Search for the cell housing the specified text and yield its [X, Y] center coordinate. 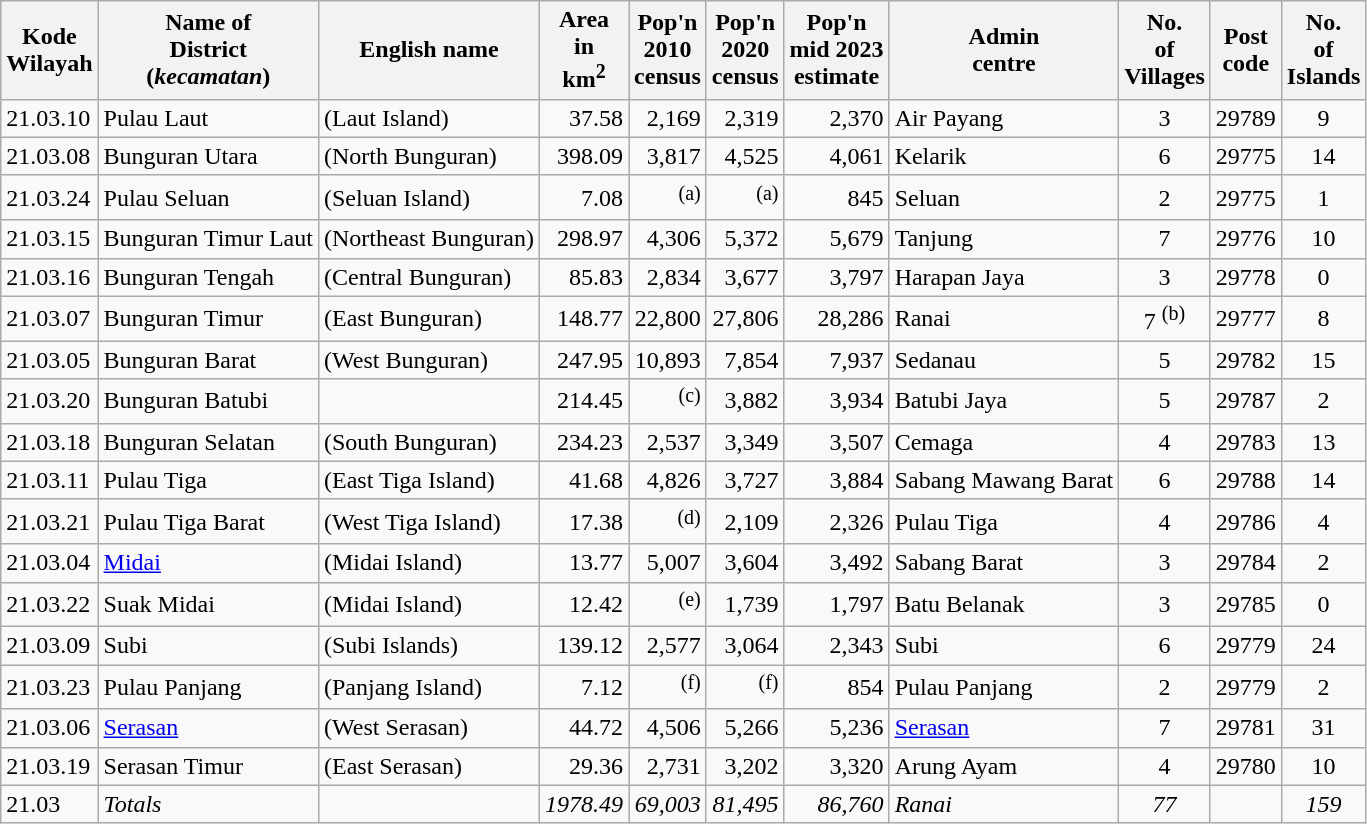
845 [836, 198]
(West Tiga Island) [428, 522]
28,286 [836, 318]
(Panjang Island) [428, 688]
21.03.24 [50, 198]
Pulau Tiga Barat [208, 522]
21.03.08 [50, 156]
13.77 [584, 563]
2,326 [836, 522]
4,306 [668, 239]
21.03.11 [50, 480]
Harapan Jaya [1004, 277]
No.of Villages [1165, 50]
854 [836, 688]
Batubi Jaya [1004, 402]
29778 [1246, 277]
13 [1323, 442]
21.03 [50, 804]
4,826 [668, 480]
21.03.05 [50, 360]
Bunguran Selatan [208, 442]
(e) [668, 604]
81,495 [745, 804]
Serasan Timur [208, 766]
3,882 [745, 402]
21.03.19 [50, 766]
2,834 [668, 277]
21.03.16 [50, 277]
41.68 [584, 480]
2,343 [836, 646]
Cemaga [1004, 442]
Suak Midai [208, 604]
15 [1323, 360]
247.95 [584, 360]
(Northeast Bunguran) [428, 239]
31 [1323, 728]
Postcode [1246, 50]
Tanjung [1004, 239]
(North Bunguran) [428, 156]
(South Bunguran) [428, 442]
(West Serasan) [428, 728]
21.03.15 [50, 239]
Bunguran Batubi [208, 402]
(East Tiga Island) [428, 480]
4,525 [745, 156]
29776 [1246, 239]
21.03.22 [50, 604]
(West Bunguran) [428, 360]
214.45 [584, 402]
Air Payang [1004, 118]
2,731 [668, 766]
(d) [668, 522]
29785 [1246, 604]
21.03.09 [50, 646]
12.42 [584, 604]
Arung Ayam [1004, 766]
139.12 [584, 646]
21.03.23 [50, 688]
21.03.10 [50, 118]
2,370 [836, 118]
4,061 [836, 156]
159 [1323, 804]
Bunguran Utara [208, 156]
29.36 [584, 766]
5,236 [836, 728]
37.58 [584, 118]
(Laut Island) [428, 118]
5,372 [745, 239]
1 [1323, 198]
29787 [1246, 402]
Sabang Mawang Barat [1004, 480]
29783 [1246, 442]
8 [1323, 318]
2,319 [745, 118]
10,893 [668, 360]
22,800 [668, 318]
3,320 [836, 766]
7,937 [836, 360]
29789 [1246, 118]
21.03.06 [50, 728]
29782 [1246, 360]
21.03.18 [50, 442]
2,577 [668, 646]
234.23 [584, 442]
29780 [1246, 766]
Pop'n2020census [745, 50]
3,507 [836, 442]
Midai [208, 563]
Bunguran Tengah [208, 277]
21.03.07 [50, 318]
3,202 [745, 766]
(East Serasan) [428, 766]
4,506 [668, 728]
298.97 [584, 239]
3,727 [745, 480]
21.03.21 [50, 522]
Name of District(kecamatan) [208, 50]
7.12 [584, 688]
7 (b) [1165, 318]
Seluan [1004, 198]
3,797 [836, 277]
Bunguran Timur [208, 318]
Kelarik [1004, 156]
3,604 [745, 563]
86,760 [836, 804]
Bunguran Barat [208, 360]
44.72 [584, 728]
Pulau Laut [208, 118]
Sabang Barat [1004, 563]
29788 [1246, 480]
Admincentre [1004, 50]
3,884 [836, 480]
69,003 [668, 804]
3,677 [745, 277]
1978.49 [584, 804]
29786 [1246, 522]
29781 [1246, 728]
1,797 [836, 604]
27,806 [745, 318]
Totals [208, 804]
(Subi Islands) [428, 646]
7,854 [745, 360]
Pop'n2010census [668, 50]
(Central Bunguran) [428, 277]
1,739 [745, 604]
17.38 [584, 522]
3,064 [745, 646]
9 [1323, 118]
Bunguran Timur Laut [208, 239]
English name [428, 50]
(c) [668, 402]
2,169 [668, 118]
Batu Belanak [1004, 604]
No.ofIslands [1323, 50]
Pop'nmid 2023estimate [836, 50]
5,679 [836, 239]
Areainkm2 [584, 50]
77 [1165, 804]
Sedanau [1004, 360]
29784 [1246, 563]
21.03.20 [50, 402]
Pulau Seluan [208, 198]
5,266 [745, 728]
(East Bunguran) [428, 318]
Kode Wilayah [50, 50]
3,817 [668, 156]
7.08 [584, 198]
2,109 [745, 522]
5,007 [668, 563]
24 [1323, 646]
3,492 [836, 563]
398.09 [584, 156]
(Seluan Island) [428, 198]
148.77 [584, 318]
85.83 [584, 277]
29777 [1246, 318]
3,349 [745, 442]
21.03.04 [50, 563]
3,934 [836, 402]
2,537 [668, 442]
